Capture the cell that displays the provided text and extract its (x, y) central coordinate. 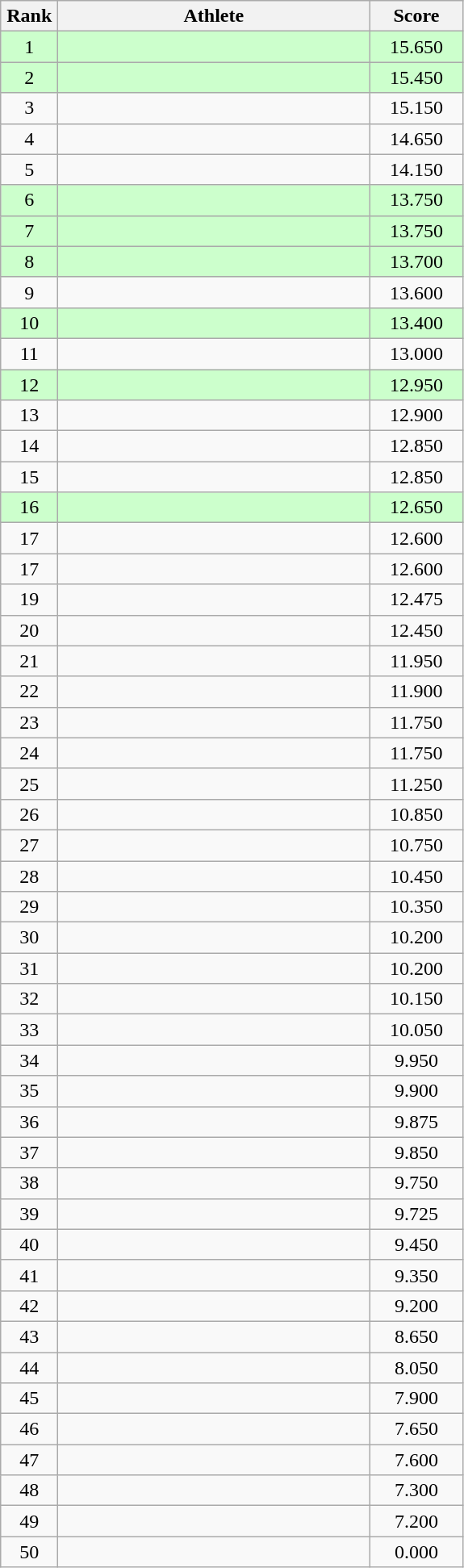
14 (29, 446)
24 (29, 753)
9.200 (416, 1306)
8 (29, 261)
22 (29, 692)
10.750 (416, 845)
31 (29, 968)
15.150 (416, 108)
11.900 (416, 692)
48 (29, 1491)
11.250 (416, 784)
49 (29, 1521)
12.950 (416, 385)
33 (29, 1030)
10.150 (416, 999)
15 (29, 477)
12.450 (416, 630)
10.450 (416, 876)
12.900 (416, 416)
32 (29, 999)
Score (416, 16)
9.950 (416, 1060)
8.650 (416, 1336)
9.450 (416, 1244)
13.400 (416, 323)
30 (29, 938)
43 (29, 1336)
2 (29, 77)
35 (29, 1091)
10.050 (416, 1030)
13 (29, 416)
14.650 (416, 139)
37 (29, 1152)
6 (29, 200)
34 (29, 1060)
13.000 (416, 353)
8.050 (416, 1368)
40 (29, 1244)
47 (29, 1460)
15.450 (416, 77)
20 (29, 630)
7.900 (416, 1399)
10 (29, 323)
41 (29, 1275)
9.900 (416, 1091)
26 (29, 814)
7.200 (416, 1521)
21 (29, 661)
12.650 (416, 508)
10.350 (416, 907)
42 (29, 1306)
Athlete (214, 16)
39 (29, 1214)
44 (29, 1368)
27 (29, 845)
11 (29, 353)
29 (29, 907)
7.600 (416, 1460)
9 (29, 292)
25 (29, 784)
7.650 (416, 1429)
9.875 (416, 1122)
0.000 (416, 1552)
13.700 (416, 261)
13.600 (416, 292)
19 (29, 600)
9.750 (416, 1183)
3 (29, 108)
45 (29, 1399)
12 (29, 385)
46 (29, 1429)
16 (29, 508)
5 (29, 169)
9.725 (416, 1214)
7 (29, 231)
10.850 (416, 814)
7.300 (416, 1491)
Rank (29, 16)
23 (29, 722)
1 (29, 47)
15.650 (416, 47)
12.475 (416, 600)
28 (29, 876)
11.950 (416, 661)
14.150 (416, 169)
50 (29, 1552)
9.350 (416, 1275)
38 (29, 1183)
36 (29, 1122)
4 (29, 139)
9.850 (416, 1152)
